Identify which cell holds the provided text, then report its (X, Y) central coordinate. 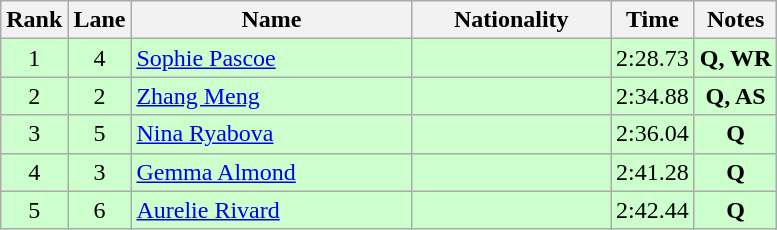
Nina Ryabova (272, 134)
2:28.73 (653, 58)
Gemma Almond (272, 172)
Q, AS (736, 96)
Time (653, 20)
Lane (100, 20)
Zhang Meng (272, 96)
2:36.04 (653, 134)
Name (272, 20)
Q, WR (736, 58)
2:34.88 (653, 96)
2:42.44 (653, 210)
Rank (34, 20)
Aurelie Rivard (272, 210)
Notes (736, 20)
1 (34, 58)
6 (100, 210)
2:41.28 (653, 172)
Sophie Pascoe (272, 58)
Nationality (512, 20)
